Identify which cell holds the provided text, then report its (X, Y) central coordinate. 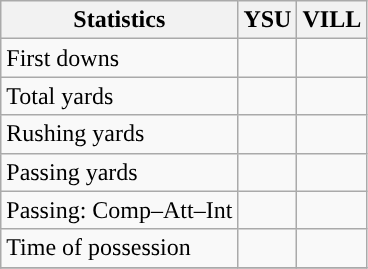
Passing yards (120, 172)
First downs (120, 58)
Time of possession (120, 248)
YSU (268, 20)
Rushing yards (120, 134)
Passing: Comp–Att–Int (120, 210)
Total yards (120, 96)
Statistics (120, 20)
VILL (332, 20)
